Identify which cell holds the provided text, then report its (X, Y) central coordinate. 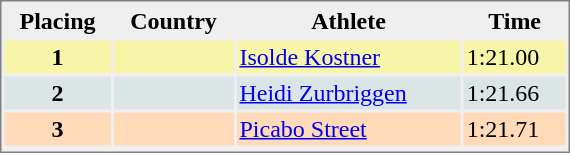
Heidi Zurbriggen (348, 92)
Athlete (348, 20)
Time (515, 20)
1:21.66 (515, 92)
1:21.00 (515, 56)
Picabo Street (348, 128)
1 (57, 56)
1:21.71 (515, 128)
2 (57, 92)
3 (57, 128)
Isolde Kostner (348, 56)
Placing (57, 20)
Country (174, 20)
